For the text-containing cell, return its midpoint in (X, Y) coordinate format. 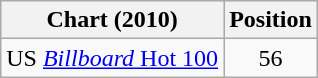
Position (271, 20)
Chart (2010) (112, 20)
56 (271, 58)
US Billboard Hot 100 (112, 58)
